Scan for the cell matching the given text and deliver its [X, Y] coordinate at center. 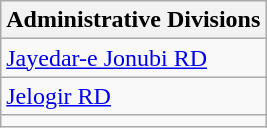
Jayedar-e Jonubi RD [134, 58]
Jelogir RD [134, 96]
Administrative Divisions [134, 20]
